Find where the given text appears and provide that cell's center as [x, y] coordinate. 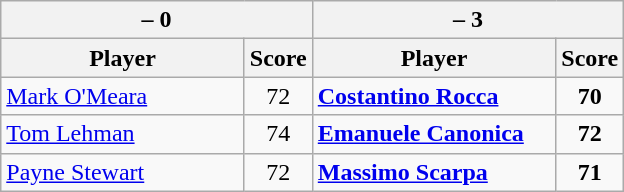
Mark O'Meara [123, 96]
71 [590, 172]
70 [590, 96]
74 [278, 134]
Payne Stewart [123, 172]
Massimo Scarpa [434, 172]
Emanuele Canonica [434, 134]
– 0 [157, 20]
Costantino Rocca [434, 96]
– 3 [468, 20]
Tom Lehman [123, 134]
